Locate the cell with the specified text and output its [x, y] center coordinate. 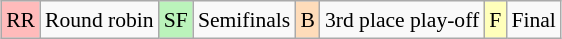
B [308, 20]
SF [176, 20]
RR [20, 20]
Round robin [100, 20]
Final [534, 20]
F [495, 20]
3rd place play-off [402, 20]
Semifinals [244, 20]
